Return the (x, y) coordinate for the center point of the cell that contains the specified text.  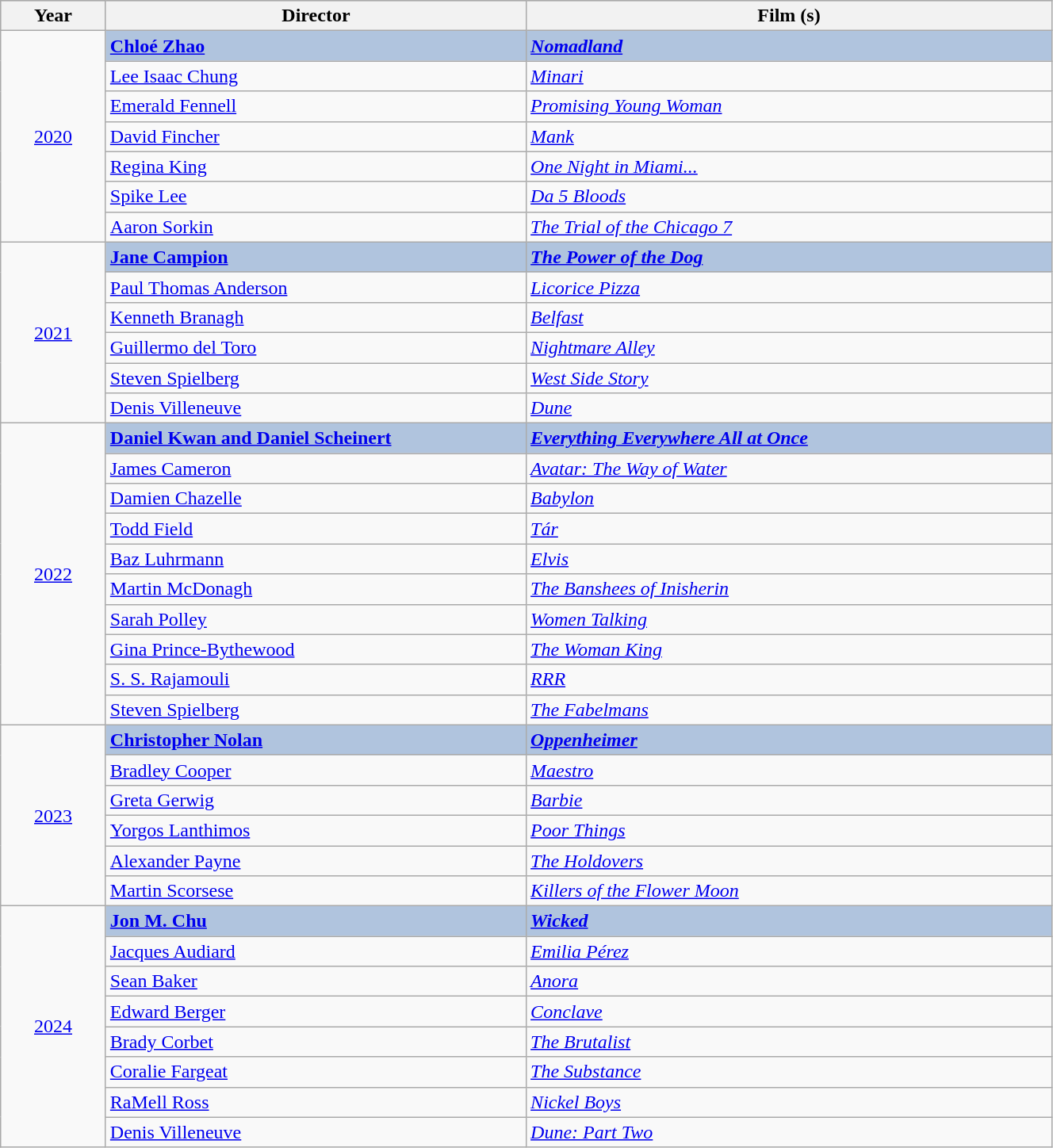
Film (s) (790, 16)
West Side Story (790, 378)
Minari (790, 76)
Mank (790, 136)
Guillermo del Toro (316, 347)
Sarah Polley (316, 619)
The Fabelmans (790, 710)
2020 (54, 136)
Sean Baker (316, 982)
2022 (54, 574)
The Banshees of Inisherin (790, 589)
Year (54, 16)
Regina King (316, 166)
Promising Young Woman (790, 106)
The Power of the Dog (790, 257)
Gina Prince-Bythewood (316, 649)
Baz Luhrmann (316, 559)
Aaron Sorkin (316, 227)
Todd Field (316, 529)
Nomadland (790, 46)
Bradley Cooper (316, 770)
Director (316, 16)
Barbie (790, 800)
Alexander Payne (316, 860)
Yorgos Lanthimos (316, 830)
Oppenheimer (790, 740)
Tár (790, 529)
The Holdovers (790, 860)
The Woman King (790, 649)
RaMell Ross (316, 1102)
Daniel Kwan and Daniel Scheinert (316, 438)
Babylon (790, 499)
S. S. Rajamouli (316, 679)
2023 (54, 815)
Coralie Fargeat (316, 1072)
Martin McDonagh (316, 589)
RRR (790, 679)
The Trial of the Chicago 7 (790, 227)
2024 (54, 1027)
Nickel Boys (790, 1102)
Jacques Audiard (316, 951)
Kenneth Branagh (316, 317)
Conclave (790, 1012)
Belfast (790, 317)
Lee Isaac Chung (316, 76)
Poor Things (790, 830)
Edward Berger (316, 1012)
Wicked (790, 921)
Spike Lee (316, 197)
Martin Scorsese (316, 891)
Emilia Pérez (790, 951)
The Brutalist (790, 1042)
Emerald Fennell (316, 106)
Greta Gerwig (316, 800)
Anora (790, 982)
2021 (54, 332)
Da 5 Bloods (790, 197)
Everything Everywhere All at Once (790, 438)
One Night in Miami... (790, 166)
Jon M. Chu (316, 921)
Killers of the Flower Moon (790, 891)
Women Talking (790, 619)
Licorice Pizza (790, 287)
Dune: Part Two (790, 1132)
Dune (790, 408)
David Fincher (316, 136)
Elvis (790, 559)
Chloé Zhao (316, 46)
The Substance (790, 1072)
Nightmare Alley (790, 347)
Maestro (790, 770)
Avatar: The Way of Water (790, 469)
Christopher Nolan (316, 740)
Jane Campion (316, 257)
Damien Chazelle (316, 499)
James Cameron (316, 469)
Paul Thomas Anderson (316, 287)
Brady Corbet (316, 1042)
